Identify which cell holds the provided text, then report its [x, y] central coordinate. 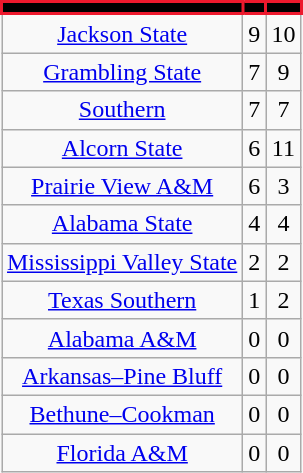
Southern [122, 110]
Texas Southern [122, 300]
Prairie View A&M [122, 186]
Alabama State [122, 224]
Alcorn State [122, 148]
Grambling State [122, 72]
Jackson State [122, 34]
Bethune–Cookman [122, 414]
3 [284, 186]
1 [254, 300]
Florida A&M [122, 453]
Arkansas–Pine Bluff [122, 376]
10 [284, 34]
Mississippi Valley State [122, 262]
11 [284, 148]
Alabama A&M [122, 338]
